From the cell containing the given text, extract its center point as (x, y) coordinate. 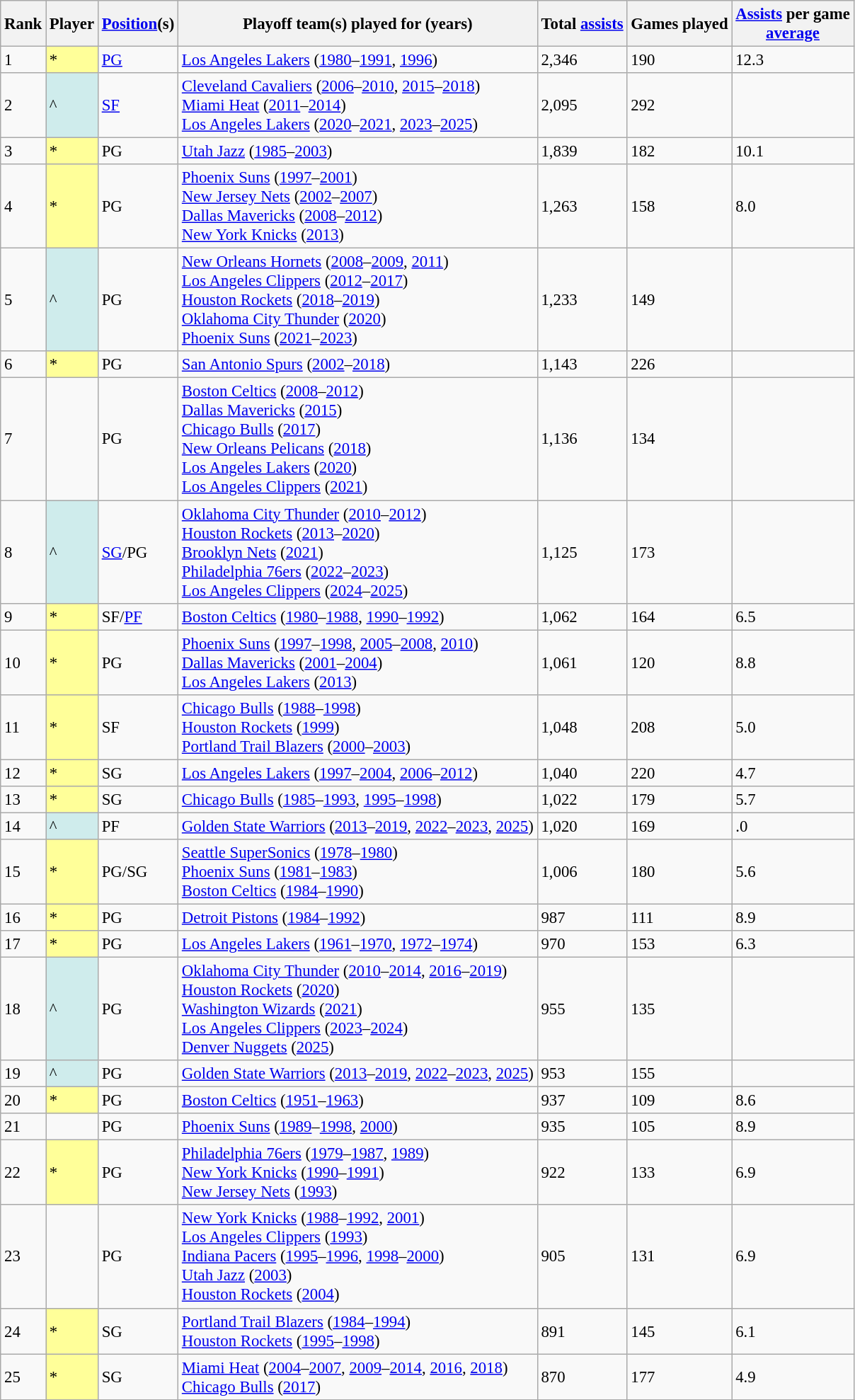
Los Angeles Lakers (1961–1970, 1972–1974) (358, 944)
17 (23, 944)
7 (23, 439)
1,125 (582, 552)
1,839 (582, 151)
Position(s) (137, 24)
Miami Heat (2004–2007, 2009–2014, 2016, 2018)Chicago Bulls (2017) (358, 1377)
16 (23, 917)
5.0 (793, 727)
953 (582, 1074)
Chicago Bulls (1988–1998)Houston Rockets (1999)Portland Trail Blazers (2000–2003) (358, 727)
Cleveland Cavaliers (2006–2010, 2015–2018)Miami Heat (2011–2014)Los Angeles Lakers (2020–2021, 2023–2025) (358, 105)
18 (23, 1009)
Boston Celtics (1980–1988, 1990–1992) (358, 616)
Assists per gameaverage (793, 24)
6.5 (793, 616)
190 (679, 60)
5.7 (793, 800)
177 (679, 1377)
Los Angeles Lakers (1980–1991, 1996) (358, 60)
208 (679, 727)
6.1 (793, 1331)
22 (23, 1173)
145 (679, 1331)
20 (23, 1101)
870 (582, 1377)
Oklahoma City Thunder (2010–2014, 2016–2019)Houston Rockets (2020)Washington Wizards (2021)Los Angeles Clippers (2023–2024)Denver Nuggets (2025) (358, 1009)
4 (23, 207)
935 (582, 1127)
New Orleans Hornets (2008–2009, 2011)Los Angeles Clippers (2012–2017)Houston Rockets (2018–2019)Oklahoma City Thunder (2020)Phoenix Suns (2021–2023) (358, 300)
15 (23, 872)
937 (582, 1101)
Total assists (582, 24)
PG/SG (137, 872)
PF (137, 826)
149 (679, 300)
153 (679, 944)
955 (582, 1009)
23 (23, 1257)
1,062 (582, 616)
9 (23, 616)
Playoff team(s) played for (years) (358, 24)
292 (679, 105)
226 (679, 365)
155 (679, 1074)
SG/PG (137, 552)
1 (23, 60)
1,048 (582, 727)
179 (679, 800)
Los Angeles Lakers (1997–2004, 2006–2012) (358, 773)
220 (679, 773)
1,143 (582, 365)
Detroit Pistons (1984–1992) (358, 917)
11 (23, 727)
131 (679, 1257)
Games played (679, 24)
970 (582, 944)
Boston Celtics (2008–2012)Dallas Mavericks (2015)Chicago Bulls (2017)New Orleans Pelicans (2018)Los Angeles Lakers (2020)Los Angeles Clippers (2021) (358, 439)
1,022 (582, 800)
5.6 (793, 872)
Chicago Bulls (1985–1993, 1995–1998) (358, 800)
4.7 (793, 773)
24 (23, 1331)
169 (679, 826)
1,233 (582, 300)
Player (72, 24)
1,006 (582, 872)
891 (582, 1331)
2,095 (582, 105)
8 (23, 552)
Utah Jazz (1985–2003) (358, 151)
8.0 (793, 207)
1,061 (582, 662)
133 (679, 1173)
21 (23, 1127)
Rank (23, 24)
2,346 (582, 60)
12.3 (793, 60)
109 (679, 1101)
987 (582, 917)
Philadelphia 76ers (1979–1987, 1989)New York Knicks (1990–1991)New Jersey Nets (1993) (358, 1173)
4.9 (793, 1377)
5 (23, 300)
6.3 (793, 944)
1,020 (582, 826)
173 (679, 552)
Seattle SuperSonics (1978–1980)Phoenix Suns (1981–1983)Boston Celtics (1984–1990) (358, 872)
SF/PF (137, 616)
135 (679, 1009)
14 (23, 826)
180 (679, 872)
10 (23, 662)
25 (23, 1377)
164 (679, 616)
12 (23, 773)
Oklahoma City Thunder (2010–2012)Houston Rockets (2013–2020)Brooklyn Nets (2021)Philadelphia 76ers (2022–2023)Los Angeles Clippers (2024–2025) (358, 552)
158 (679, 207)
Phoenix Suns (1997–2001)New Jersey Nets (2002–2007)Dallas Mavericks (2008–2012)New York Knicks (2013) (358, 207)
111 (679, 917)
Portland Trail Blazers (1984–1994)Houston Rockets (1995–1998) (358, 1331)
13 (23, 800)
19 (23, 1074)
182 (679, 151)
120 (679, 662)
Phoenix Suns (1989–1998, 2000) (358, 1127)
3 (23, 151)
105 (679, 1127)
1,040 (582, 773)
New York Knicks (1988–1992, 2001)Los Angeles Clippers (1993)Indiana Pacers (1995–1996, 1998–2000)Utah Jazz (2003)Houston Rockets (2004) (358, 1257)
Boston Celtics (1951–1963) (358, 1101)
San Antonio Spurs (2002–2018) (358, 365)
1,136 (582, 439)
8.8 (793, 662)
134 (679, 439)
922 (582, 1173)
10.1 (793, 151)
6 (23, 365)
Phoenix Suns (1997–1998, 2005–2008, 2010)Dallas Mavericks (2001–2004)Los Angeles Lakers (2013) (358, 662)
.0 (793, 826)
1,263 (582, 207)
8.6 (793, 1101)
905 (582, 1257)
2 (23, 105)
